Find where the given text appears and provide that cell's center as [X, Y] coordinate. 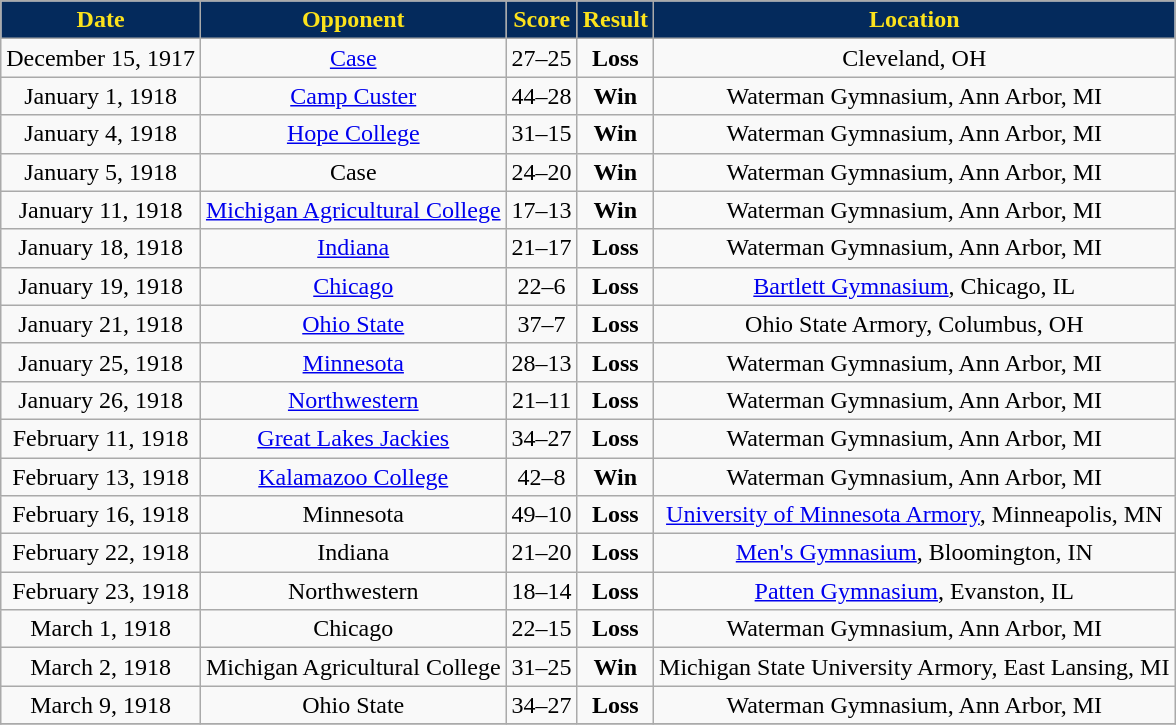
Opponent [353, 20]
March 9, 1918 [101, 705]
Kalamazoo College [353, 477]
March 1, 1918 [101, 629]
January 21, 1918 [101, 324]
January 19, 1918 [101, 286]
18–14 [542, 591]
42–8 [542, 477]
24–20 [542, 172]
Michigan State University Armory, East Lansing, MI [914, 667]
February 11, 1918 [101, 438]
January 4, 1918 [101, 134]
January 25, 1918 [101, 362]
21–17 [542, 248]
February 16, 1918 [101, 515]
Result [615, 20]
27–25 [542, 58]
Men's Gymnasium, Bloomington, IN [914, 553]
Location [914, 20]
January 1, 1918 [101, 96]
Patten Gymnasium, Evanston, IL [914, 591]
21–20 [542, 553]
Bartlett Gymnasium, Chicago, IL [914, 286]
Hope College [353, 134]
Score [542, 20]
January 26, 1918 [101, 400]
17–13 [542, 210]
Cleveland, OH [914, 58]
February 22, 1918 [101, 553]
Ohio State Armory, Columbus, OH [914, 324]
January 5, 1918 [101, 172]
February 13, 1918 [101, 477]
31–25 [542, 667]
January 11, 1918 [101, 210]
March 2, 1918 [101, 667]
31–15 [542, 134]
22–6 [542, 286]
49–10 [542, 515]
January 18, 1918 [101, 248]
Date [101, 20]
Great Lakes Jackies [353, 438]
21–11 [542, 400]
44–28 [542, 96]
February 23, 1918 [101, 591]
28–13 [542, 362]
Camp Custer [353, 96]
37–7 [542, 324]
22–15 [542, 629]
December 15, 1917 [101, 58]
University of Minnesota Armory, Minneapolis, MN [914, 515]
